Extract the [x, y] coordinate from the center of the cell holding the provided text.  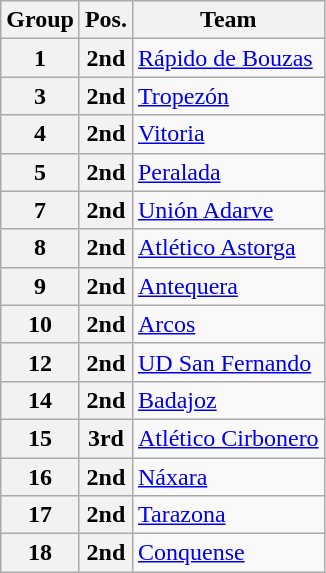
12 [40, 362]
Antequera [228, 286]
3rd [106, 438]
Arcos [228, 324]
Tropezón [228, 96]
14 [40, 400]
Atlético Astorga [228, 248]
Peralada [228, 172]
8 [40, 248]
Tarazona [228, 515]
Team [228, 20]
4 [40, 134]
Náxara [228, 477]
5 [40, 172]
1 [40, 58]
Pos. [106, 20]
10 [40, 324]
UD San Fernando [228, 362]
9 [40, 286]
7 [40, 210]
Badajoz [228, 400]
Rápido de Bouzas [228, 58]
16 [40, 477]
3 [40, 96]
15 [40, 438]
Vitoria [228, 134]
18 [40, 553]
17 [40, 515]
Atlético Cirbonero [228, 438]
Group [40, 20]
Conquense [228, 553]
Unión Adarve [228, 210]
